Scan for the cell matching the given text and deliver its [x, y] coordinate at center. 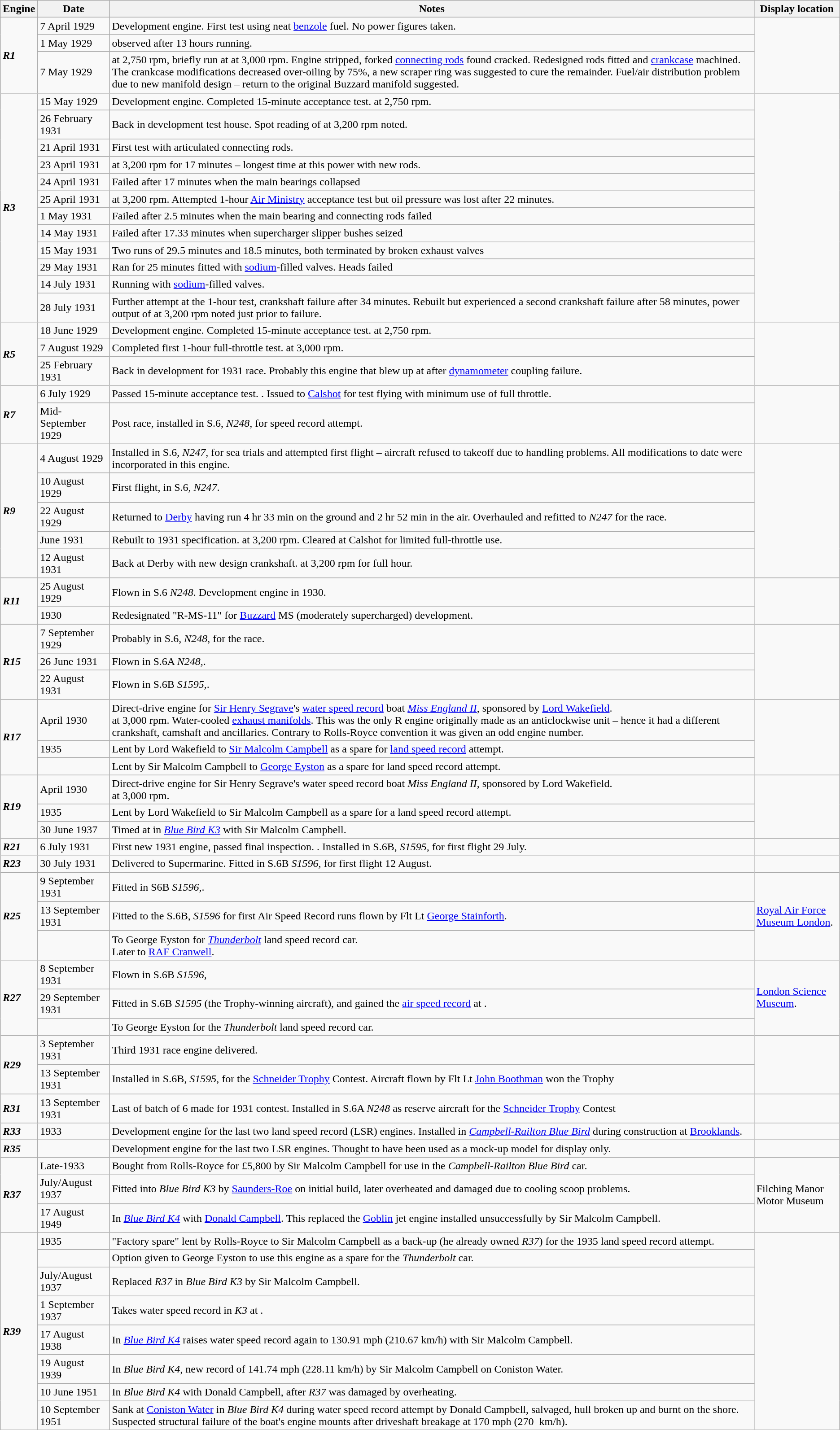
R1 [19, 55]
Late-1933 [74, 1166]
Display location [797, 9]
7 April 1929 [74, 26]
In Blue Bird K4 raises water speed record again to 130.91 mph (210.67 km/h) with Sir Malcolm Campbell. [432, 1340]
June 1931 [74, 540]
1 May 1931 [74, 216]
6 July 1929 [74, 394]
Mid-September 1929 [74, 423]
R27 [19, 997]
Fitted to the S.6B, S1596 for first Air Speed Record runs flown by Flt Lt George Stainforth. [432, 916]
R29 [19, 1065]
Probably in S.6, N248, for the race. [432, 638]
Bought from Rolls-Royce for £5,800 by Sir Malcolm Campbell for use in the Campbell-Railton Blue Bird car. [432, 1166]
R17 [19, 737]
Failed after 2.5 minutes when the main bearing and connecting rods failed [432, 216]
First new 1931 engine, passed final inspection. . Installed in S.6B, S1595, for first flight 29 July. [432, 847]
To George Eyston for Thunderbolt land speed record car.Later to RAF Cranwell. [432, 945]
To George Eyston for the Thunderbolt land speed record car. [432, 1027]
Option given to George Eyston to use this engine as a spare for the Thunderbolt car. [432, 1258]
15 May 1929 [74, 101]
R23 [19, 864]
Completed first 1-hour full-throttle test. at 3,000 rpm. [432, 348]
Rebuilt to 1931 specification. at 3,200 rpm. Cleared at Calshot for limited full-throttle use. [432, 540]
Flown in S.6B S1595,. [432, 685]
22 August 1931 [74, 685]
3 September 1931 [74, 1050]
Fitted in S.6B S1595 (the Trophy-winning aircraft), and gained the air speed record at . [432, 1003]
R9 [19, 511]
Back at Derby with new design crankshaft. at 3,200 rpm for full hour. [432, 563]
17 August 1949 [74, 1218]
"Factory spare" lent by Rolls-Royce to Sir Malcolm Campbell as a back-up (he already owned R37) for the 1935 land speed record attempt. [432, 1241]
Third 1931 race engine delivered. [432, 1050]
17 August 1938 [74, 1340]
Failed after 17.33 minutes when supercharger slipper bushes seized [432, 233]
R33 [19, 1132]
25 February 1931 [74, 371]
Royal Air Force Museum London. [797, 916]
1930 [74, 615]
In Blue Bird K4 with Donald Campbell, after R37 was damaged by overheating. [432, 1392]
12 August 1931 [74, 563]
10 June 1951 [74, 1392]
Back in development test house. Spot reading of at 3,200 rpm noted. [432, 125]
25 August 1929 [74, 592]
at 3,200 rpm. Attempted 1-hour Air Ministry acceptance test but oil pressure was lost after 22 minutes. [432, 199]
4 August 1929 [74, 459]
9 September 1931 [74, 887]
First test with articulated connecting rods. [432, 148]
24 April 1931 [74, 182]
Replaced R37 in Blue Bird K3 by Sir Malcolm Campbell. [432, 1281]
R5 [19, 354]
Ran for 25 minutes fitted with sodium-filled valves. Heads failed [432, 267]
29 May 1931 [74, 267]
Filching Manor Motor Museum [797, 1195]
Running with sodium-filled valves. [432, 284]
Date [74, 9]
Engine [19, 9]
R19 [19, 807]
7 August 1929 [74, 348]
observed after 13 hours running. [432, 43]
Failed after 17 minutes when the main bearings collapsed [432, 182]
26 June 1931 [74, 662]
In Blue Bird K4, new record of 141.74 mph (228.11 km/h) by Sir Malcolm Campbell on Coniston Water. [432, 1369]
10 August 1929 [74, 487]
30 July 1931 [74, 864]
London Science Museum. [797, 997]
Installed in S.6B, S1595, for the Schneider Trophy Contest. Aircraft flown by Flt Lt John Boothman won the Trophy [432, 1080]
Development engine for the last two LSR engines. Thought to have been used as a mock-up model for display only. [432, 1149]
Returned to Derby having run 4 hr 33 min on the ground and 2 hr 52 min in the air. Overhauled and refitted to N247 for the race. [432, 517]
R39 [19, 1331]
14 May 1931 [74, 233]
R21 [19, 847]
10 September 1951 [74, 1415]
at 3,200 rpm for 17 minutes – longest time at this power with new rods. [432, 165]
Flown in S.6B S1596, [432, 975]
Post race, installed in S.6, N248, for speed record attempt. [432, 423]
Takes water speed record in K3 at . [432, 1310]
19 August 1939 [74, 1369]
Development engine. First test using neat benzole fuel. No power figures taken. [432, 26]
First flight, in S.6, N247. [432, 487]
22 August 1929 [74, 517]
R25 [19, 916]
6 July 1931 [74, 847]
Fitted in S6B S1596,. [432, 887]
R15 [19, 661]
R35 [19, 1149]
R11 [19, 600]
28 July 1931 [74, 308]
30 June 1937 [74, 830]
Passed 15-minute acceptance test. . Issued to Calshot for test flying with minimum use of full throttle. [432, 394]
Notes [432, 9]
14 July 1931 [74, 284]
15 May 1931 [74, 250]
Fitted into Blue Bird K3 by Saunders-Roe on initial build, later overheated and damaged due to cooling scoop problems. [432, 1189]
Development engine for the last two land speed record (LSR) engines. Installed in Campbell-Railton Blue Bird during construction at Brooklands. [432, 1132]
Redesignated "R-MS-11" for Buzzard MS (moderately supercharged) development. [432, 615]
1 September 1937 [74, 1310]
R31 [19, 1108]
21 April 1931 [74, 148]
Back in development for 1931 race. Probably this engine that blew up at after dynamometer coupling failure. [432, 371]
Two runs of 29.5 minutes and 18.5 minutes, both terminated by broken exhaust valves [432, 250]
In Blue Bird K4 with Donald Campbell. This replaced the Goblin jet engine installed unsuccessfully by Sir Malcolm Campbell. [432, 1218]
Lent by Lord Wakefield to Sir Malcolm Campbell as a spare for land speed record attempt. [432, 749]
8 September 1931 [74, 975]
Last of batch of 6 made for 1931 contest. Installed in S.6A N248 as reserve aircraft for the Schneider Trophy Contest [432, 1108]
Lent by Lord Wakefield to Sir Malcolm Campbell as a spare for a land speed record attempt. [432, 813]
R3 [19, 207]
26 February 1931 [74, 125]
29 September 1931 [74, 1003]
R7 [19, 415]
R37 [19, 1195]
1 May 1929 [74, 43]
Timed at in Blue Bird K3 with Sir Malcolm Campbell. [432, 830]
7 September 1929 [74, 638]
23 April 1931 [74, 165]
Flown in S.6A N248,. [432, 662]
Delivered to Supermarine. Fitted in S.6B S1596, for first flight 12 August. [432, 864]
Lent by Sir Malcolm Campbell to George Eyston as a spare for land speed record attempt. [432, 766]
25 April 1931 [74, 199]
7 May 1929 [74, 72]
Flown in S.6 N248. Development engine in 1930. [432, 592]
1933 [74, 1132]
18 June 1929 [74, 331]
Direct-drive engine for Sir Henry Segrave's water speed record boat Miss England II, sponsored by Lord Wakefield. at 3,000 rpm. [432, 790]
